Search for the cell housing the specified text and yield its (x, y) center coordinate. 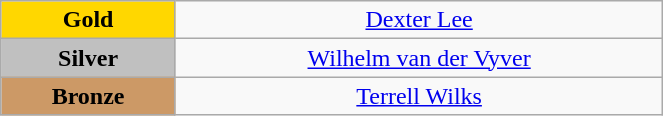
Silver (88, 58)
Wilhelm van der Vyver (418, 58)
Terrell Wilks (418, 96)
Bronze (88, 96)
Gold (88, 20)
Dexter Lee (418, 20)
